Return (x, y) of the center of cell containing provided text 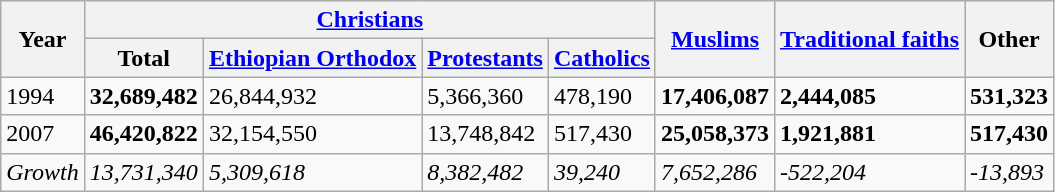
1,921,881 (870, 134)
Traditional faiths (870, 39)
26,844,932 (312, 96)
Muslims (714, 39)
Total (144, 58)
Other (1010, 39)
7,652,286 (714, 172)
Christians (370, 20)
46,420,822 (144, 134)
5,366,360 (486, 96)
2,444,085 (870, 96)
8,382,482 (486, 172)
32,154,550 (312, 134)
13,748,842 (486, 134)
Year (43, 39)
478,190 (602, 96)
1994 (43, 96)
-13,893 (1010, 172)
25,058,373 (714, 134)
Growth (43, 172)
-522,204 (870, 172)
Catholics (602, 58)
5,309,618 (312, 172)
531,323 (1010, 96)
13,731,340 (144, 172)
39,240 (602, 172)
Ethiopian Orthodox (312, 58)
Protestants (486, 58)
2007 (43, 134)
17,406,087 (714, 96)
32,689,482 (144, 96)
